Search for the cell housing the specified text and yield its (X, Y) center coordinate. 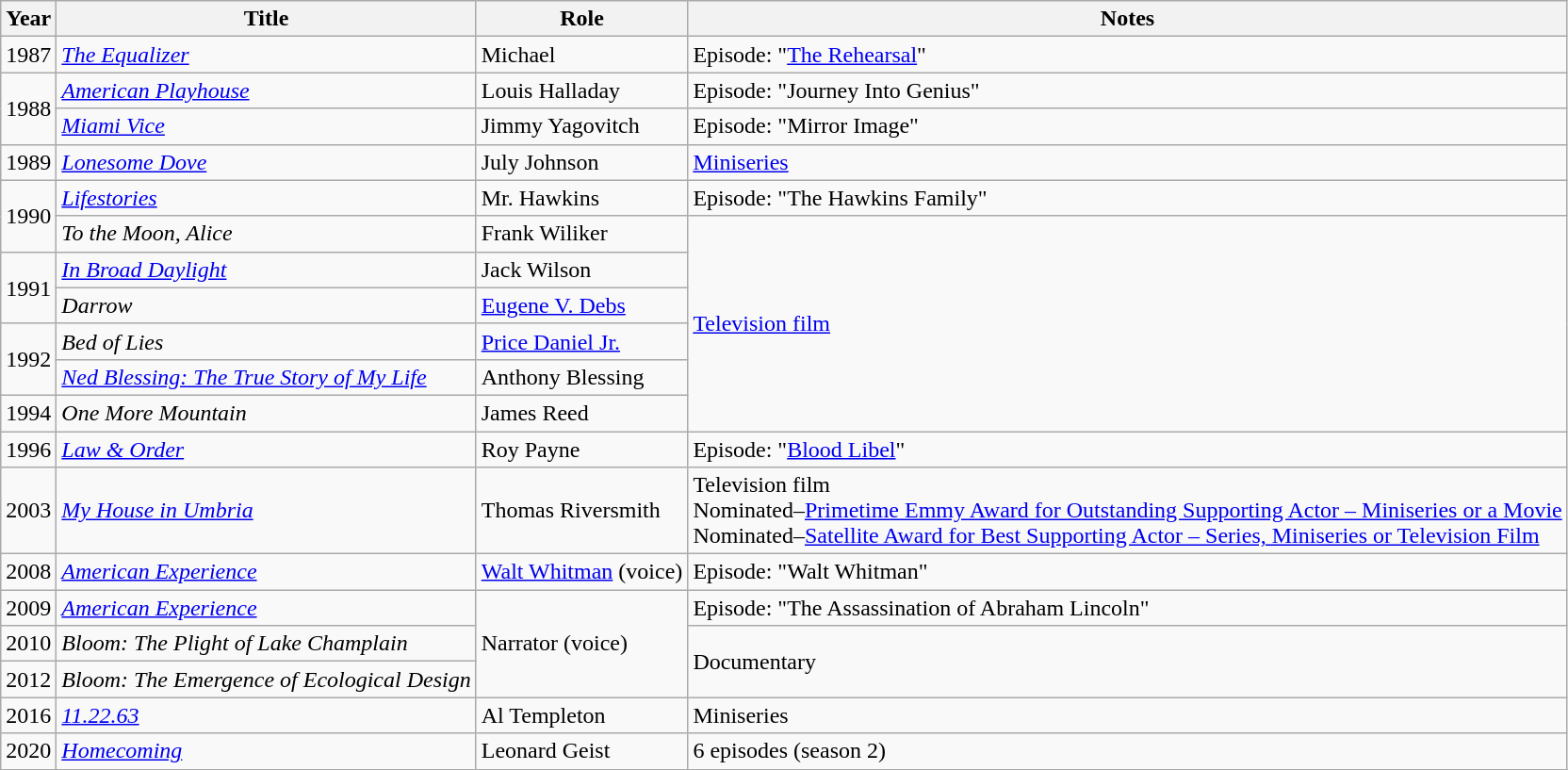
Law & Order (266, 450)
Mr. Hawkins (582, 198)
Episode: "Blood Libel" (1127, 450)
Episode: "The Assassination of Abraham Lincoln" (1127, 608)
Al Templeton (582, 715)
Episode: "The Rehearsal" (1127, 55)
2008 (28, 572)
Title (266, 19)
Bloom: The Emergence of Ecological Design (266, 680)
2003 (28, 511)
Michael (582, 55)
James Reed (582, 413)
One More Mountain (266, 413)
Role (582, 19)
Television film (1127, 323)
Louis Halladay (582, 90)
2012 (28, 680)
Narrator (voice) (582, 644)
Lonesome Dove (266, 162)
Notes (1127, 19)
Bloom: The Plight of Lake Champlain (266, 644)
Roy Payne (582, 450)
1996 (28, 450)
To the Moon, Alice (266, 234)
Episode: "Walt Whitman" (1127, 572)
1991 (28, 287)
The Equalizer (266, 55)
Ned Blessing: The True Story of My Life (266, 377)
In Broad Daylight (266, 270)
Darrow (266, 305)
Jack Wilson (582, 270)
Year (28, 19)
1989 (28, 162)
Price Daniel Jr. (582, 341)
1992 (28, 359)
1994 (28, 413)
July Johnson (582, 162)
Jimmy Yagovitch (582, 126)
American Playhouse (266, 90)
Eugene V. Debs (582, 305)
Episode: "Journey Into Genius" (1127, 90)
Leonard Geist (582, 751)
Homecoming (266, 751)
Anthony Blessing (582, 377)
11.22.63 (266, 715)
1990 (28, 216)
Miami Vice (266, 126)
Thomas Riversmith (582, 511)
1988 (28, 108)
Episode: "Mirror Image" (1127, 126)
Frank Wiliker (582, 234)
2010 (28, 644)
2016 (28, 715)
6 episodes (season 2) (1127, 751)
My House in Umbria (266, 511)
Walt Whitman (voice) (582, 572)
Documentary (1127, 662)
Bed of Lies (266, 341)
1987 (28, 55)
Lifestories (266, 198)
Episode: "The Hawkins Family" (1127, 198)
2009 (28, 608)
2020 (28, 751)
